Capture the cell that displays the provided text and extract its [X, Y] central coordinate. 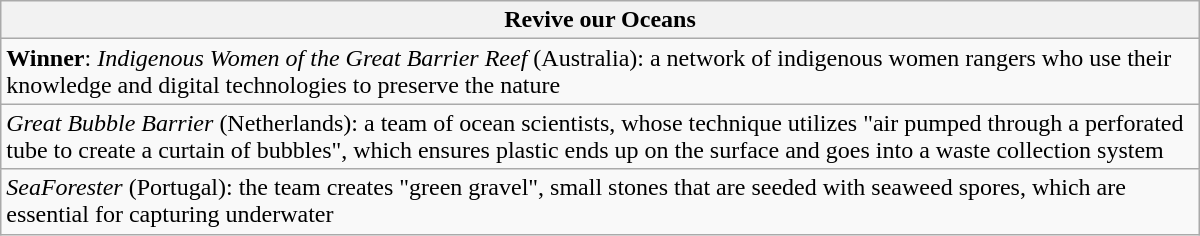
Revive our Oceans [600, 20]
